Pinpoint the cell where the given text exists, returning its [x, y] midpoint coordinate. 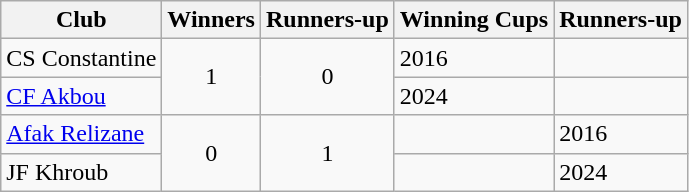
CS Constantine [82, 58]
Winning Cups [474, 20]
Winners [212, 20]
Club [82, 20]
CF Akbou [82, 96]
Afak Relizane [82, 134]
JF Khroub [82, 172]
